Determine the (x, y) coordinate at the center of the cell enclosing the given text.  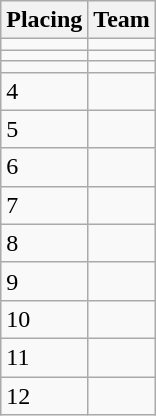
Team (122, 20)
4 (44, 91)
Placing (44, 20)
6 (44, 167)
8 (44, 243)
7 (44, 205)
12 (44, 395)
5 (44, 129)
10 (44, 319)
11 (44, 357)
9 (44, 281)
